Scan for the cell matching the given text and deliver its [x, y] coordinate at center. 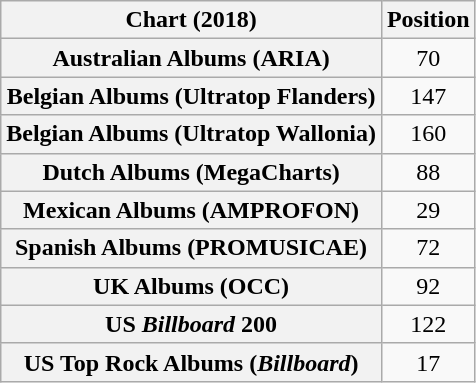
Belgian Albums (Ultratop Wallonia) [192, 134]
UK Albums (OCC) [192, 286]
17 [428, 362]
Position [428, 20]
122 [428, 324]
160 [428, 134]
92 [428, 286]
88 [428, 172]
Chart (2018) [192, 20]
US Billboard 200 [192, 324]
147 [428, 96]
72 [428, 248]
Australian Albums (ARIA) [192, 58]
29 [428, 210]
Belgian Albums (Ultratop Flanders) [192, 96]
US Top Rock Albums (Billboard) [192, 362]
Mexican Albums (AMPROFON) [192, 210]
Dutch Albums (MegaCharts) [192, 172]
Spanish Albums (PROMUSICAE) [192, 248]
70 [428, 58]
